Detect which cell encompasses the target text, then output its (X, Y) center coordinate. 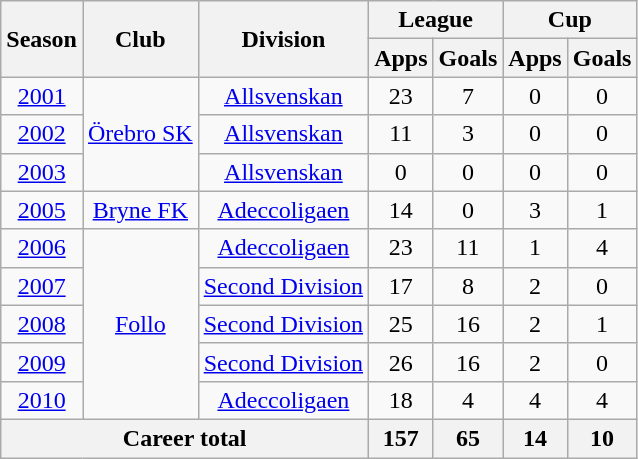
10 (602, 438)
Division (283, 39)
Season (42, 39)
65 (468, 438)
26 (401, 362)
2008 (42, 324)
7 (468, 96)
2009 (42, 362)
2006 (42, 248)
8 (468, 286)
Career total (185, 438)
2001 (42, 96)
2003 (42, 172)
Örebro SK (140, 134)
Bryne FK (140, 210)
Club (140, 39)
Cup (570, 20)
2010 (42, 400)
18 (401, 400)
25 (401, 324)
Follo (140, 324)
League (436, 20)
2007 (42, 286)
2005 (42, 210)
157 (401, 438)
17 (401, 286)
2002 (42, 134)
